Return the (X, Y) coordinate for the center point of the cell that contains the specified text.  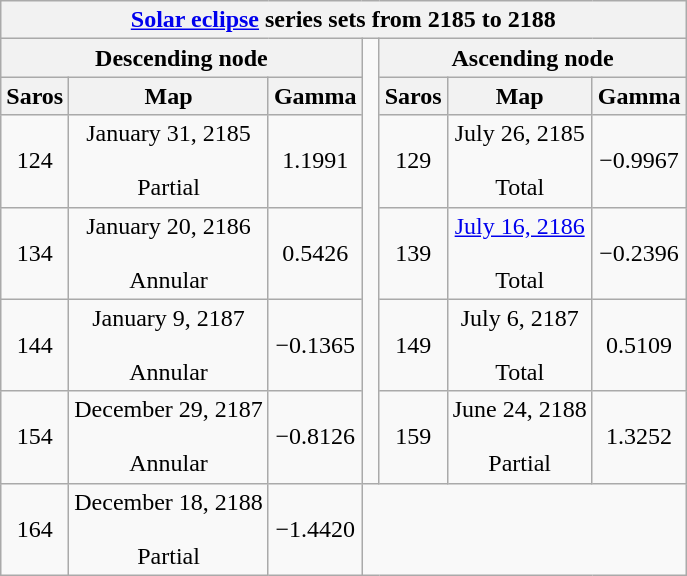
June 24, 2188Partial (520, 437)
January 9, 2187Annular (169, 345)
January 20, 2186Annular (169, 253)
July 26, 2185Total (520, 161)
January 31, 2185Partial (169, 161)
December 29, 2187Annular (169, 437)
Solar eclipse series sets from 2185 to 2188 (344, 20)
149 (413, 345)
0.5109 (639, 345)
139 (413, 253)
154 (35, 437)
July 6, 2187Total (520, 345)
159 (413, 437)
July 16, 2186Total (520, 253)
Ascending node (532, 58)
−1.4420 (315, 529)
1.3252 (639, 437)
−0.8126 (315, 437)
1.1991 (315, 161)
−0.1365 (315, 345)
129 (413, 161)
164 (35, 529)
−0.2396 (639, 253)
−0.9967 (639, 161)
144 (35, 345)
Descending node (182, 58)
0.5426 (315, 253)
124 (35, 161)
134 (35, 253)
December 18, 2188Partial (169, 529)
